Search for the cell housing the specified text and yield its [x, y] center coordinate. 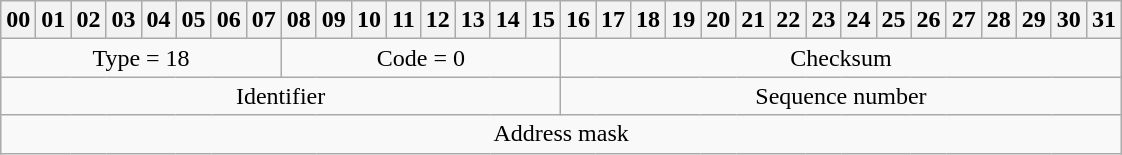
Code = 0 [420, 58]
10 [368, 20]
20 [718, 20]
11 [403, 20]
Identifier [281, 96]
14 [508, 20]
Sequence number [840, 96]
Type = 18 [141, 58]
05 [194, 20]
Address mask [562, 134]
00 [18, 20]
22 [788, 20]
21 [754, 20]
31 [1104, 20]
17 [614, 20]
06 [228, 20]
04 [158, 20]
03 [124, 20]
19 [684, 20]
01 [54, 20]
25 [894, 20]
13 [472, 20]
23 [824, 20]
26 [928, 20]
07 [264, 20]
12 [438, 20]
15 [542, 20]
30 [1068, 20]
24 [858, 20]
08 [298, 20]
09 [334, 20]
28 [998, 20]
18 [648, 20]
27 [964, 20]
29 [1034, 20]
Checksum [840, 58]
16 [578, 20]
02 [88, 20]
